For the text-containing cell, return its midpoint in (x, y) coordinate format. 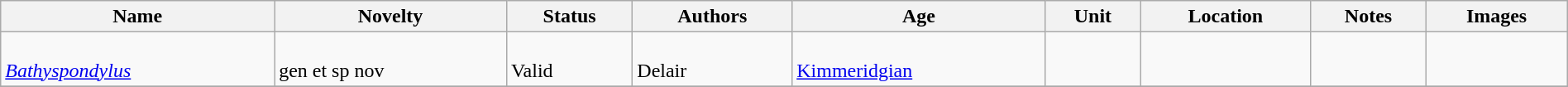
Notes (1368, 17)
Valid (569, 60)
Status (569, 17)
Bathyspondylus (137, 60)
Authors (713, 17)
gen et sp nov (390, 60)
Location (1226, 17)
Kimmeridgian (919, 60)
Images (1497, 17)
Novelty (390, 17)
Delair (713, 60)
Name (137, 17)
Unit (1092, 17)
Age (919, 17)
